Extract the (x, y) coordinate from the center of the cell holding the provided text.  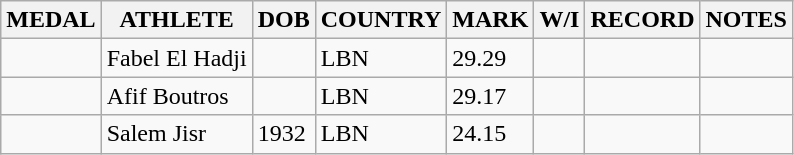
24.15 (490, 134)
MARK (490, 20)
DOB (284, 20)
ATHLETE (176, 20)
NOTES (746, 20)
Fabel El Hadji (176, 58)
Afif Boutros (176, 96)
COUNTRY (381, 20)
29.29 (490, 58)
W/I (560, 20)
29.17 (490, 96)
Salem Jisr (176, 134)
1932 (284, 134)
MEDAL (51, 20)
RECORD (642, 20)
